Capture the cell that displays the provided text and extract its (X, Y) central coordinate. 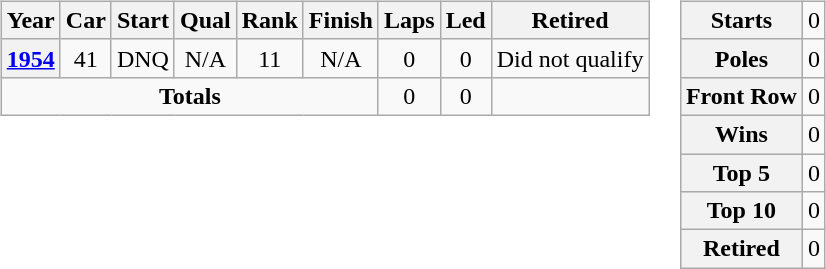
Front Row (741, 96)
Car (86, 20)
Led (466, 20)
DNQ (142, 58)
Year (30, 20)
Top 10 (741, 211)
Start (142, 20)
Qual (205, 20)
Rank (270, 20)
Totals (190, 96)
Did not qualify (570, 58)
Top 5 (741, 173)
Starts (741, 20)
11 (270, 58)
Finish (340, 20)
Wins (741, 134)
1954 (30, 58)
41 (86, 58)
Laps (409, 20)
Poles (741, 58)
